Identify which cell holds the provided text, then report its [x, y] central coordinate. 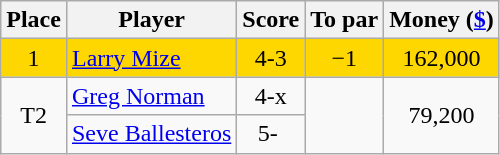
Player [151, 20]
Score [271, 20]
To par [344, 20]
Place [34, 20]
4-x [271, 96]
4-3 [271, 58]
79,200 [442, 115]
1 [34, 58]
T2 [34, 115]
Money ($) [442, 20]
−1 [344, 58]
Greg Norman [151, 96]
5- [271, 134]
Larry Mize [151, 58]
162,000 [442, 58]
Seve Ballesteros [151, 134]
